Identify which cell holds the provided text, then report its (x, y) central coordinate. 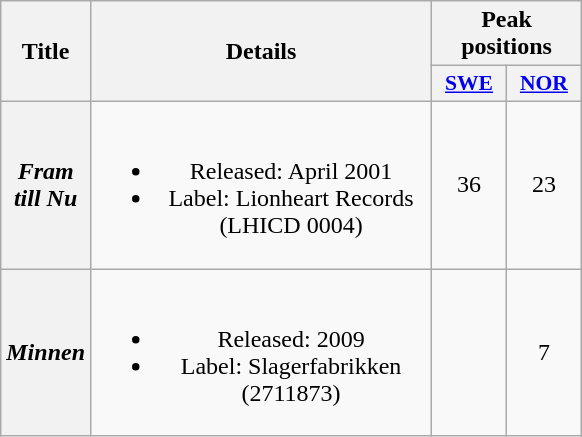
7 (544, 352)
Released: 2009Label: Slagerfabrikken (2711873) (262, 352)
SWE (470, 84)
Title (46, 52)
NOR (544, 84)
36 (470, 184)
Fram till Nu (46, 184)
23 (544, 184)
Peak positions (507, 34)
Details (262, 52)
Minnen (46, 352)
Released: April 2001Label: Lionheart Records (LHICD 0004) (262, 184)
